Output the (x, y) coordinate of the center of the cell containing the given text.  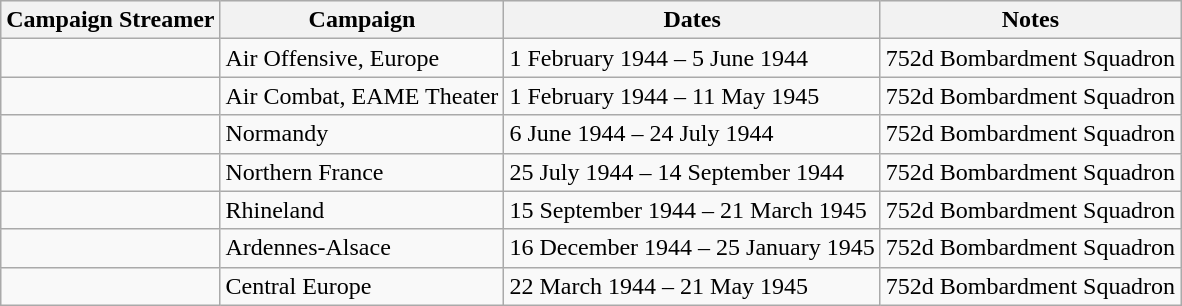
Air Combat, EAME Theater (362, 96)
15 September 1944 – 21 March 1945 (692, 210)
Central Europe (362, 286)
16 December 1944 – 25 January 1945 (692, 248)
Notes (1030, 20)
Air Offensive, Europe (362, 58)
1 February 1944 – 11 May 1945 (692, 96)
Northern France (362, 172)
Dates (692, 20)
Ardennes-Alsace (362, 248)
6 June 1944 – 24 July 1944 (692, 134)
Campaign Streamer (110, 20)
22 March 1944 – 21 May 1945 (692, 286)
25 July 1944 – 14 September 1944 (692, 172)
Campaign (362, 20)
Normandy (362, 134)
Rhineland (362, 210)
1 February 1944 – 5 June 1944 (692, 58)
